Return [X, Y] of the center of cell containing provided text 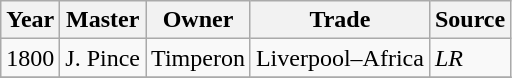
Liverpool–Africa [340, 58]
Trade [340, 20]
Year [30, 20]
J. Pince [103, 58]
Owner [198, 20]
1800 [30, 58]
Timperon [198, 58]
LR [470, 58]
Master [103, 20]
Source [470, 20]
